Pinpoint the cell where the given text exists, returning its [x, y] midpoint coordinate. 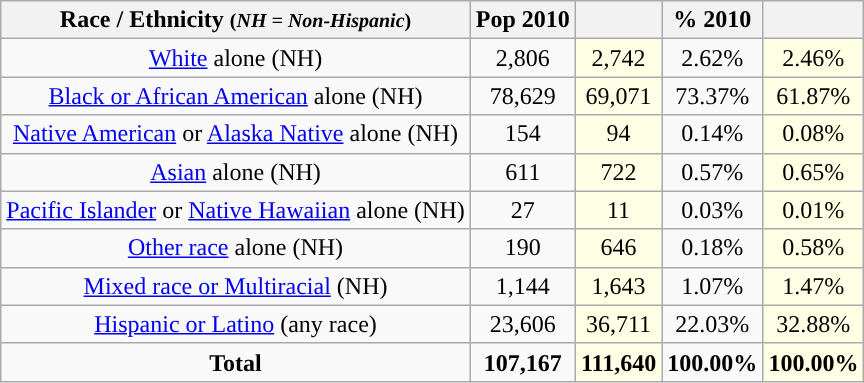
611 [522, 172]
646 [618, 248]
1.07% [712, 286]
27 [522, 210]
0.08% [814, 134]
1.47% [814, 286]
61.87% [814, 96]
0.18% [712, 248]
0.01% [814, 210]
1,144 [522, 286]
Race / Ethnicity (NH = Non-Hispanic) [236, 20]
0.14% [712, 134]
190 [522, 248]
% 2010 [712, 20]
32.88% [814, 324]
1,643 [618, 286]
154 [522, 134]
2,742 [618, 58]
2,806 [522, 58]
Total [236, 362]
11 [618, 210]
2.62% [712, 58]
73.37% [712, 96]
111,640 [618, 362]
0.03% [712, 210]
Pacific Islander or Native Hawaiian alone (NH) [236, 210]
Asian alone (NH) [236, 172]
2.46% [814, 58]
Pop 2010 [522, 20]
722 [618, 172]
Other race alone (NH) [236, 248]
78,629 [522, 96]
36,711 [618, 324]
Native American or Alaska Native alone (NH) [236, 134]
23,606 [522, 324]
22.03% [712, 324]
69,071 [618, 96]
107,167 [522, 362]
Black or African American alone (NH) [236, 96]
White alone (NH) [236, 58]
0.57% [712, 172]
0.65% [814, 172]
0.58% [814, 248]
94 [618, 134]
Hispanic or Latino (any race) [236, 324]
Mixed race or Multiracial (NH) [236, 286]
